Locate the cell with the specified text and output its (X, Y) center coordinate. 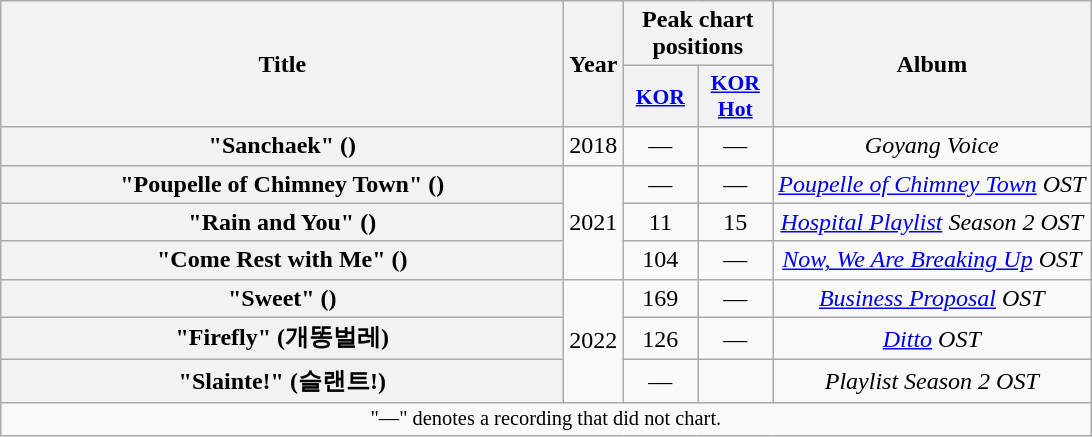
"—" denotes a recording that did not chart. (546, 419)
104 (660, 260)
Poupelle of Chimney Town OST (932, 184)
"Poupelle of Chimney Town" () (282, 184)
KOR (660, 96)
"Firefly" (개똥벌레) (282, 338)
"Rain and You" () (282, 222)
2021 (594, 222)
Peak chart positions (698, 34)
Hospital Playlist Season 2 OST (932, 222)
Goyang Voice (932, 146)
"Sweet" () (282, 298)
Ditto OST (932, 338)
126 (660, 338)
Business Proposal OST (932, 298)
"Sanchaek" () (282, 146)
15 (736, 222)
2018 (594, 146)
Year (594, 64)
Album (932, 64)
2022 (594, 340)
"Slainte!" (슬랜트!) (282, 382)
KORHot (736, 96)
169 (660, 298)
Now, We Are Breaking Up OST (932, 260)
Playlist Season 2 OST (932, 382)
11 (660, 222)
Title (282, 64)
"Come Rest with Me" () (282, 260)
